Detect which cell encompasses the target text, then output its (X, Y) center coordinate. 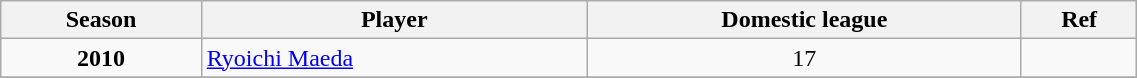
17 (804, 58)
2010 (101, 58)
Ref (1078, 20)
Season (101, 20)
Domestic league (804, 20)
Ryoichi Maeda (394, 58)
Player (394, 20)
